Determine the [X, Y] coordinate at the center of the cell enclosing the given text.  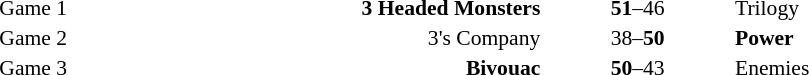
3's Company [306, 38]
38–50 [638, 38]
